Scan for the cell matching the given text and deliver its [X, Y] coordinate at center. 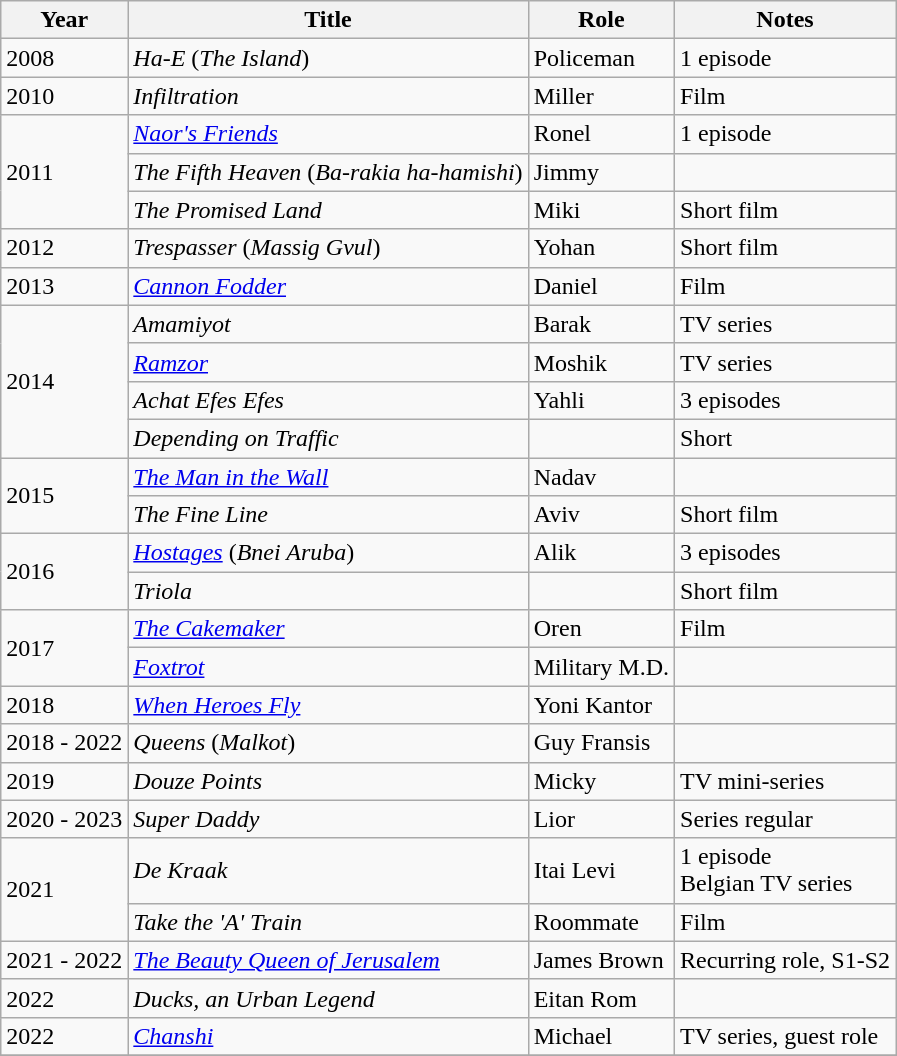
The Fine Line [328, 515]
When Heroes Fly [328, 705]
Ducks, an Urban Legend [328, 998]
Recurring role, S1-S2 [786, 960]
Eitan Rom [601, 998]
TV series, guest role [786, 1036]
Year [64, 20]
The Man in the Wall [328, 477]
2017 [64, 648]
Guy Fransis [601, 743]
Moshik [601, 362]
Miller [601, 96]
2021 - 2022 [64, 960]
Role [601, 20]
2020 - 2023 [64, 819]
Lior [601, 819]
Naor's Friends [328, 134]
Yohan [601, 248]
Oren [601, 629]
2008 [64, 58]
The Cakemaker [328, 629]
Short [786, 438]
Trespasser (Massig Gvul) [328, 248]
2021 [64, 890]
Aviv [601, 515]
Super Daddy [328, 819]
Queens (Malkot) [328, 743]
Micky [601, 781]
Take the 'A' Train [328, 922]
1 episodeBelgian TV series [786, 870]
Roommate [601, 922]
Hostages (Bnei Aruba) [328, 553]
2013 [64, 286]
Military M.D. [601, 667]
Ramzor [328, 362]
2012 [64, 248]
Achat Efes Efes [328, 400]
Alik [601, 553]
Triola [328, 591]
Jimmy [601, 172]
2019 [64, 781]
Ha-E (The Island) [328, 58]
Foxtrot [328, 667]
Infiltration [328, 96]
TV mini-series [786, 781]
Yoni Kantor [601, 705]
Chanshi [328, 1036]
Depending on Traffic [328, 438]
Daniel [601, 286]
Yahli [601, 400]
The Beauty Queen of Jerusalem [328, 960]
Michael [601, 1036]
The Promised Land [328, 210]
2016 [64, 572]
Title [328, 20]
De Kraak [328, 870]
Barak [601, 324]
Itai Levi [601, 870]
Cannon Fodder [328, 286]
Nadav [601, 477]
2010 [64, 96]
Amamiyot [328, 324]
2015 [64, 496]
James Brown [601, 960]
2018 [64, 705]
Series regular [786, 819]
Policeman [601, 58]
2014 [64, 381]
The Fifth Heaven (Ba-rakia ha-hamishi) [328, 172]
2018 - 2022 [64, 743]
Miki [601, 210]
Douze Points [328, 781]
2011 [64, 172]
Notes [786, 20]
Ronel [601, 134]
